Determine the (x, y) coordinate at the center of the cell enclosing the given text.  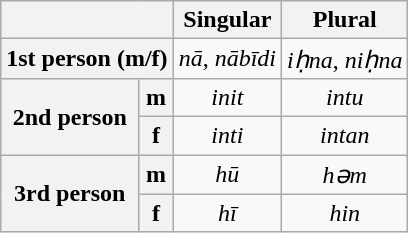
init (227, 97)
iḥna, niḥna (345, 59)
inti (227, 135)
hī (227, 213)
həm (345, 174)
intan (345, 135)
Singular (227, 20)
intu (345, 97)
hin (345, 213)
Plural (345, 20)
1st person (m/f) (87, 59)
hū (227, 174)
3rd person (70, 193)
nā, nābīdi (227, 59)
2nd person (70, 116)
